Find where the given text appears and provide that cell's center as [X, Y] coordinate. 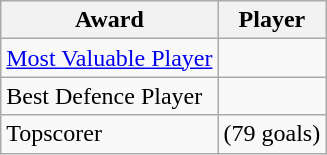
Topscorer [110, 134]
(79 goals) [272, 134]
Award [110, 20]
Best Defence Player [110, 96]
Player [272, 20]
Most Valuable Player [110, 58]
